Search for the cell housing the specified text and yield its (X, Y) center coordinate. 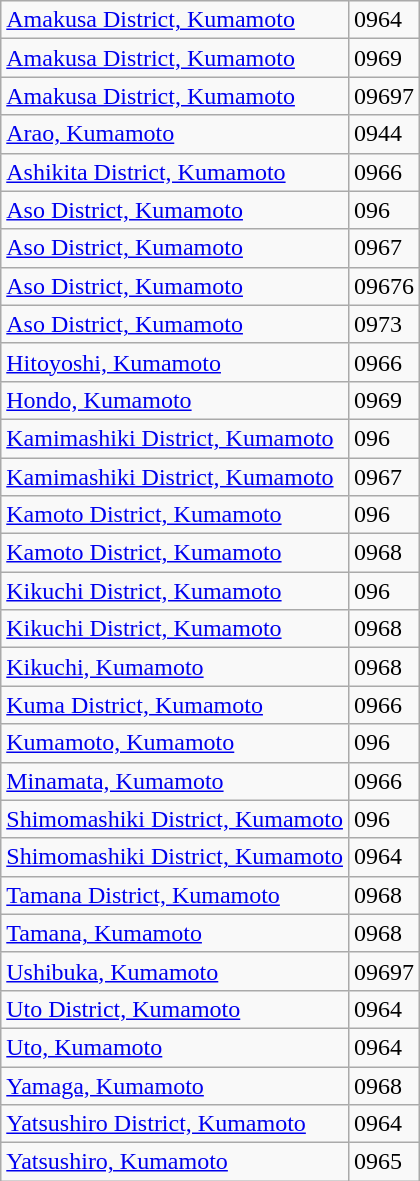
Arao, Kumamoto (175, 134)
0944 (384, 134)
Kikuchi, Kumamoto (175, 667)
Yamaga, Kumamoto (175, 1085)
Tamana District, Kumamoto (175, 895)
Yatsushiro District, Kumamoto (175, 1124)
Kuma District, Kumamoto (175, 705)
0973 (384, 324)
Hitoyoshi, Kumamoto (175, 362)
09676 (384, 286)
Hondo, Kumamoto (175, 400)
0965 (384, 1162)
Tamana, Kumamoto (175, 933)
Ushibuka, Kumamoto (175, 971)
Ashikita District, Kumamoto (175, 172)
Uto, Kumamoto (175, 1047)
Kumamoto, Kumamoto (175, 743)
Uto District, Kumamoto (175, 1009)
Minamata, Kumamoto (175, 781)
Yatsushiro, Kumamoto (175, 1162)
